Detect which cell encompasses the target text, then output its (X, Y) center coordinate. 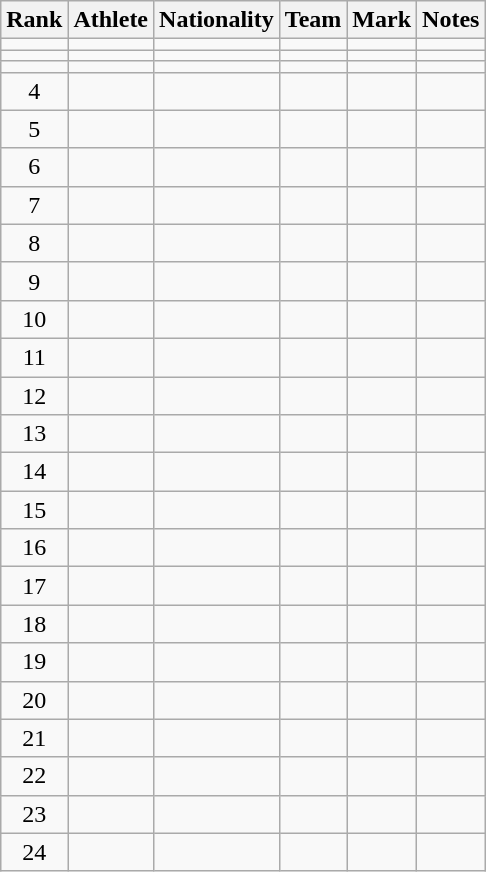
5 (34, 129)
24 (34, 852)
21 (34, 738)
11 (34, 357)
8 (34, 243)
Rank (34, 20)
6 (34, 167)
Nationality (217, 20)
Athlete (111, 20)
13 (34, 434)
18 (34, 624)
Mark (382, 20)
9 (34, 281)
10 (34, 319)
22 (34, 776)
Team (313, 20)
7 (34, 205)
4 (34, 91)
23 (34, 814)
20 (34, 700)
15 (34, 510)
17 (34, 586)
Notes (451, 20)
19 (34, 662)
16 (34, 548)
14 (34, 472)
12 (34, 395)
